Extract the (X, Y) coordinate from the center of the cell holding the provided text.  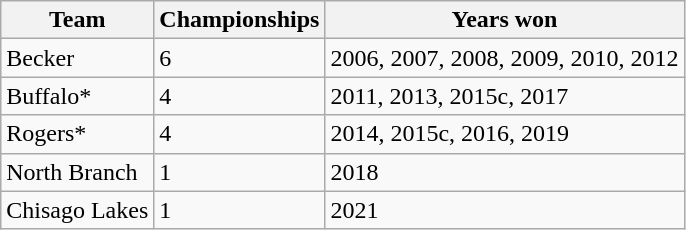
North Branch (78, 172)
Rogers* (78, 134)
6 (240, 58)
Team (78, 20)
Becker (78, 58)
Years won (504, 20)
2006, 2007, 2008, 2009, 2010, 2012 (504, 58)
2018 (504, 172)
2014, 2015c, 2016, 2019 (504, 134)
2021 (504, 210)
Championships (240, 20)
2011, 2013, 2015c, 2017 (504, 96)
Buffalo* (78, 96)
Chisago Lakes (78, 210)
